Scan for the cell matching the given text and deliver its (x, y) coordinate at center. 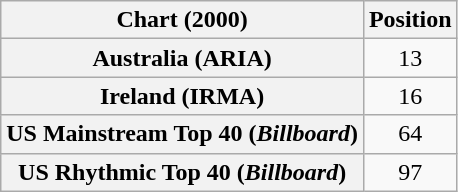
US Mainstream Top 40 (Billboard) (182, 134)
US Rhythmic Top 40 (Billboard) (182, 172)
Chart (2000) (182, 20)
13 (410, 58)
Position (410, 20)
Ireland (IRMA) (182, 96)
64 (410, 134)
16 (410, 96)
Australia (ARIA) (182, 58)
97 (410, 172)
